Output the [X, Y] coordinate of the center of the cell containing the given text.  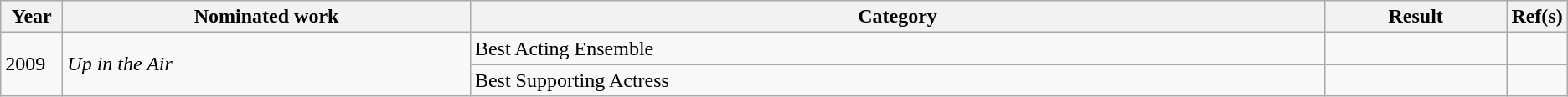
Up in the Air [266, 64]
Nominated work [266, 17]
Category [897, 17]
Best Acting Ensemble [897, 48]
Best Supporting Actress [897, 80]
Year [32, 17]
Result [1416, 17]
Ref(s) [1537, 17]
2009 [32, 64]
